From the cell containing the given text, extract its center point as [X, Y] coordinate. 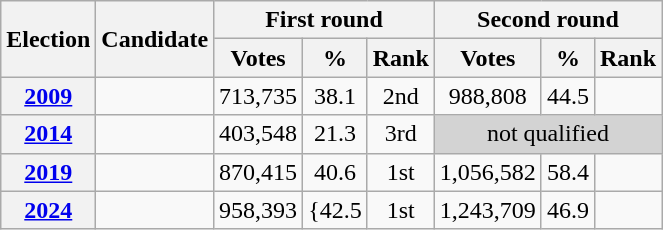
21.3 [336, 134]
40.6 [336, 172]
First round [324, 20]
2019 [48, 172]
2nd [400, 96]
Election [48, 39]
Candidate [155, 39]
1,056,582 [488, 172]
{42.5 [336, 210]
958,393 [258, 210]
3rd [400, 134]
403,548 [258, 134]
58.4 [568, 172]
38.1 [336, 96]
713,735 [258, 96]
not qualified [548, 134]
46.9 [568, 210]
988,808 [488, 96]
1,243,709 [488, 210]
2014 [48, 134]
870,415 [258, 172]
2009 [48, 96]
Second round [548, 20]
2024 [48, 210]
44.5 [568, 96]
